Extract the [X, Y] coordinate from the center of the cell holding the provided text.  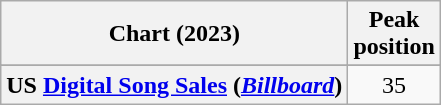
Chart (2023) [174, 34]
Peakposition [394, 34]
US Digital Song Sales (Billboard) [174, 85]
35 [394, 85]
